Scan for the cell matching the given text and deliver its (X, Y) coordinate at center. 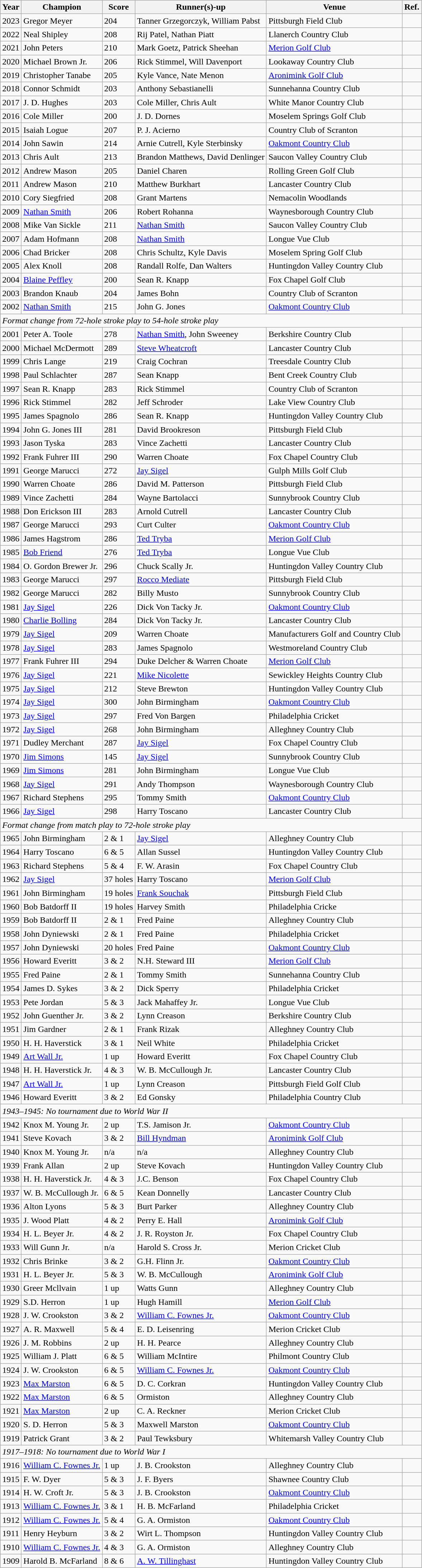
1926 (11, 1343)
145 (119, 757)
N.H. Steward III (201, 961)
1956 (11, 961)
Jason Tyska (62, 443)
1971 (11, 743)
1980 (11, 621)
Sewickley Heights Country Club (335, 675)
Score (119, 7)
Duke Delcher & Warren Choate (201, 661)
1994 (11, 430)
1973 (11, 716)
Connor Schmidt (62, 89)
Will Gunn Jr. (62, 1247)
Paul Tewksbury (201, 1438)
Kean Donnelly (201, 1193)
278 (119, 334)
2011 (11, 184)
1916 (11, 1465)
1919 (11, 1438)
214 (119, 143)
Charlie Bolling (62, 621)
2009 (11, 212)
1929 (11, 1302)
1917–1918: No tournament due to World War I (211, 1452)
Chris Brinke (62, 1261)
Patrick Grant (62, 1438)
H. B. McFarland (201, 1506)
Andy Thompson (201, 784)
1932 (11, 1261)
1958 (11, 934)
John G. Jones (201, 307)
Henry Heyburn (62, 1534)
Westmoreland Country Club (335, 648)
J. D. Dornes (201, 116)
2013 (11, 157)
Mike Nicolette (201, 675)
Tanner Grzegorczyk, William Pabst (201, 21)
207 (119, 130)
Jeff Schroder (201, 402)
1992 (11, 457)
Dudley Merchant (62, 743)
White Manor Country Club (335, 102)
Philadelphia Cricke (335, 907)
Philadelphia Country Club (335, 1097)
1984 (11, 566)
2022 (11, 34)
Jack Mahaffey Jr. (201, 1002)
298 (119, 811)
296 (119, 566)
Perry E. Hall (201, 1220)
Frank Souchak (201, 893)
Arnie Cutrell, Kyle Sterbinsky (201, 143)
Bob Friend (62, 552)
1928 (11, 1316)
Ormiston (201, 1397)
Shawnee Country Club (335, 1479)
Ed Gonsky (201, 1097)
Allan Sussel (201, 852)
Don Erickson III (62, 511)
1976 (11, 675)
1931 (11, 1275)
Steve Wheatcroft (201, 348)
1966 (11, 811)
2018 (11, 89)
294 (119, 661)
Lookaway Country Club (335, 62)
Runner(s)-up (201, 7)
Mark Goetz, Patrick Sheehan (201, 48)
2001 (11, 334)
Nathan Smith, John Sweeney (201, 334)
James Bohn (201, 293)
1957 (11, 947)
Rocco Mediate (201, 579)
1938 (11, 1179)
1969 (11, 770)
J. M. Robbins (62, 1343)
Watts Gunn (201, 1288)
J.C. Benson (201, 1179)
37 holes (119, 879)
Harvey Smith (201, 907)
1967 (11, 797)
2012 (11, 171)
1910 (11, 1547)
1921 (11, 1411)
Robert Rohanna (201, 212)
John Peters (62, 48)
Venue (335, 7)
1981 (11, 607)
1940 (11, 1152)
1985 (11, 552)
Greer Mcllvain (62, 1288)
Arnold Cutrell (201, 511)
1955 (11, 975)
Nemacolin Woodlands (335, 198)
2005 (11, 266)
1972 (11, 729)
Philmont Country Club (335, 1356)
Christopher Tanabe (62, 75)
1987 (11, 525)
Chris Lange (62, 361)
1920 (11, 1424)
1939 (11, 1166)
Michael McDermott (62, 348)
Fox Chapel Golf Club (335, 280)
8 & 6 (119, 1561)
Pete Jordan (62, 1002)
F. W. Dyer (62, 1479)
Rolling Green Golf Club (335, 171)
Hugh Hamill (201, 1302)
E. D. Leisenring (201, 1329)
1935 (11, 1220)
William J. Platt (62, 1356)
James Hagstrom (62, 539)
2007 (11, 239)
1950 (11, 1043)
1964 (11, 852)
Gregor Meyer (62, 21)
C. A. Reckner (201, 1411)
G.H. Flinn Jr. (201, 1261)
1930 (11, 1288)
1965 (11, 839)
Mike Van Sickle (62, 225)
Cory Siegfried (62, 198)
H. W. Croft Jr. (62, 1493)
David M. Patterson (201, 484)
W. B. McCullough (201, 1275)
F. W. Arasin (201, 866)
1978 (11, 648)
1989 (11, 498)
Llanerch Country Club (335, 34)
268 (119, 729)
209 (119, 634)
John G. Jones III (62, 430)
Rij Patel, Nathan Piatt (201, 34)
Michael Brown Jr. (62, 62)
1925 (11, 1356)
276 (119, 552)
1913 (11, 1506)
Chad Bricker (62, 252)
1963 (11, 866)
212 (119, 689)
Wirt L. Thompson (201, 1534)
Harold S. Cross Jr. (201, 1247)
J. Wood Platt (62, 1220)
1959 (11, 920)
1991 (11, 471)
1995 (11, 416)
Peter A. Toole (62, 334)
Lake View Country Club (335, 402)
Neil White (201, 1043)
1953 (11, 1002)
Cole Miller (62, 116)
1933 (11, 1247)
1914 (11, 1493)
1997 (11, 389)
Daniel Charen (201, 171)
1934 (11, 1234)
1948 (11, 1070)
300 (119, 702)
Manufacturers Golf and Country Club (335, 634)
2019 (11, 75)
Steve Brewton (201, 689)
1961 (11, 893)
1915 (11, 1479)
Craig Cochran (201, 361)
1999 (11, 361)
Chuck Scally Jr. (201, 566)
1983 (11, 579)
1986 (11, 539)
293 (119, 525)
Burt Parker (201, 1206)
1970 (11, 757)
2016 (11, 116)
1909 (11, 1561)
1993 (11, 443)
P. J. Acierno (201, 130)
2014 (11, 143)
290 (119, 457)
1941 (11, 1138)
2002 (11, 307)
J. F. Byers (201, 1479)
Frank Allan (62, 1166)
2003 (11, 293)
2021 (11, 48)
Blaine Peffley (62, 280)
D. C. Corkran (201, 1384)
David Brookreson (201, 430)
John Guenther Jr. (62, 1015)
Grant Martens (201, 198)
A. W. Tillinghast (201, 1561)
Paul Schlachter (62, 375)
1946 (11, 1097)
1942 (11, 1125)
1974 (11, 702)
1936 (11, 1206)
Pittsburgh Field Golf Club (335, 1084)
1951 (11, 1029)
Ref. (412, 7)
J. D. Hughes (62, 102)
1947 (11, 1084)
Maxwell Marston (201, 1424)
Alton Lyons (62, 1206)
J. R. Royston Jr. (201, 1234)
Adam Hofmann (62, 239)
1982 (11, 593)
1952 (11, 1015)
1924 (11, 1370)
295 (119, 797)
1943–1945: No tournament due to World War II (211, 1111)
1979 (11, 634)
Randall Rolfe, Dan Walters (201, 266)
Curt Culter (201, 525)
Neal Shipley (62, 34)
1923 (11, 1384)
Harold B. McFarland (62, 1561)
Chris Ault (62, 157)
2010 (11, 198)
Treesdale Country Club (335, 361)
1988 (11, 511)
1996 (11, 402)
1911 (11, 1534)
Whitemarsh Valley Country Club (335, 1438)
289 (119, 348)
1954 (11, 988)
211 (119, 225)
Fred Von Bargen (201, 716)
2020 (11, 62)
Bent Creek Country Club (335, 375)
Brandon Matthews, David Denlinger (201, 157)
2023 (11, 21)
226 (119, 607)
2004 (11, 280)
Rick Stimmel, Will Davenport (201, 62)
Wayne Bartolacci (201, 498)
1968 (11, 784)
1975 (11, 689)
Gulph Mills Golf Club (335, 471)
221 (119, 675)
1912 (11, 1520)
1960 (11, 907)
A. R. Maxwell (62, 1329)
213 (119, 157)
219 (119, 361)
H. H. Pearce (201, 1343)
Jim Gardner (62, 1029)
Matthew Burkhart (201, 184)
Isaiah Logue (62, 130)
James D. Sykes (62, 988)
Billy Musto (201, 593)
Champion (62, 7)
Moselem Spring Golf Club (335, 252)
1998 (11, 375)
T.S. Jamison Jr. (201, 1125)
1922 (11, 1397)
1962 (11, 879)
Frank Rizak (201, 1029)
Dick Sperry (201, 988)
Format change from match play to 72-hole stroke play (211, 825)
Format change from 72-hole stroke play to 54-hole stroke play (211, 320)
Bill Hyndman (201, 1138)
2008 (11, 225)
Kyle Vance, Nate Menon (201, 75)
Sean Knapp (201, 375)
20 holes (119, 947)
1927 (11, 1329)
1990 (11, 484)
1937 (11, 1193)
2000 (11, 348)
Chris Schultz, Kyle Davis (201, 252)
1949 (11, 1057)
Cole Miller, Chris Ault (201, 102)
S.D. Herron (62, 1302)
2006 (11, 252)
2015 (11, 130)
John Sawin (62, 143)
William McIntire (201, 1356)
H. H. Haverstick (62, 1043)
2017 (11, 102)
Anthony Sebastianelli (201, 89)
1977 (11, 661)
215 (119, 307)
Year (11, 7)
Moselem Springs Golf Club (335, 116)
272 (119, 471)
Alex Knoll (62, 266)
Brandon Knaub (62, 293)
291 (119, 784)
S. D. Herron (62, 1424)
O. Gordon Brewer Jr. (62, 566)
